Extract the (x, y) coordinate from the center of the cell holding the provided text.  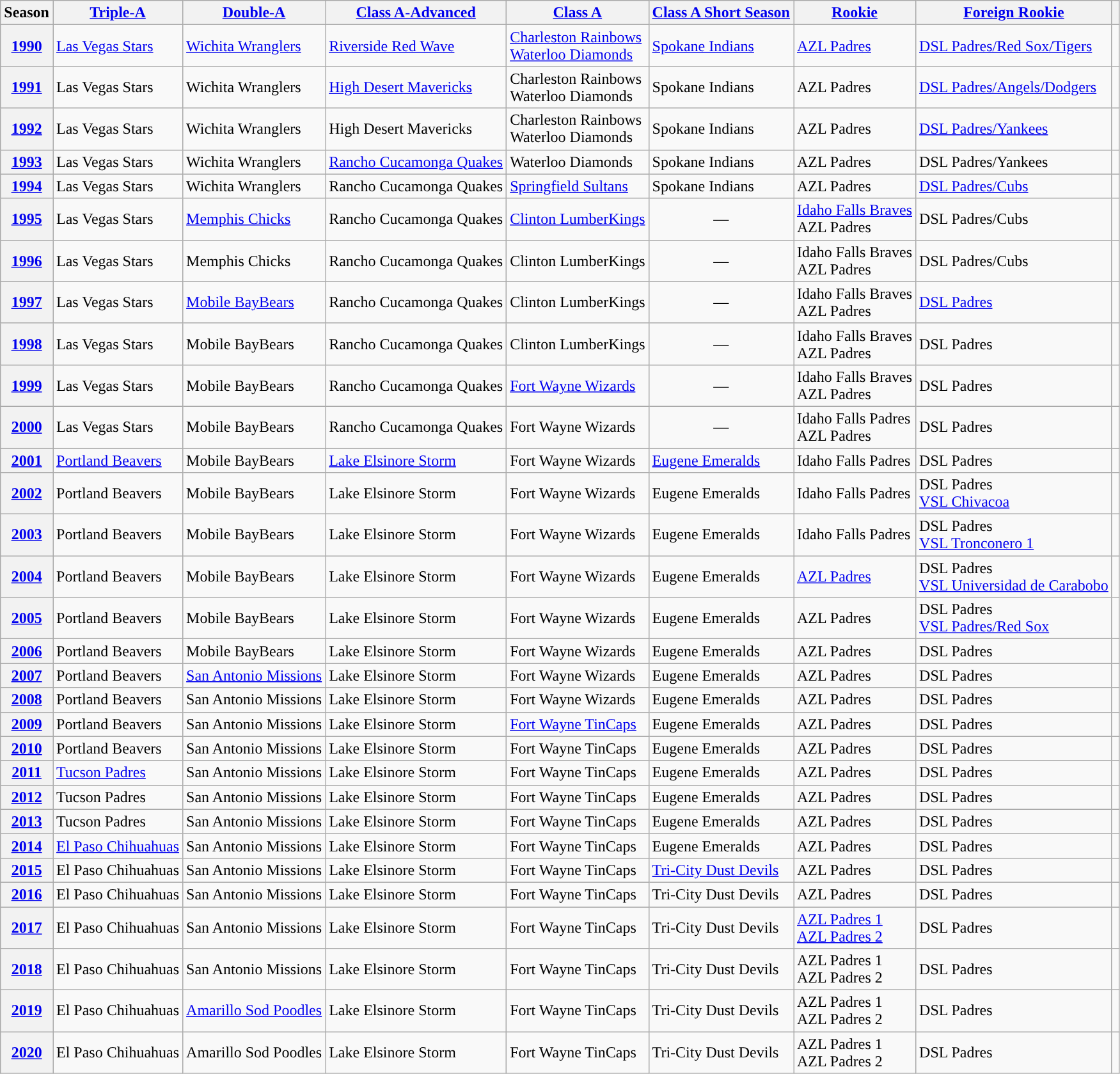
Springfield Sultans (578, 186)
Season (27, 13)
1991 (27, 87)
Class A (578, 13)
Double-A (255, 13)
2007 (27, 675)
2012 (27, 797)
1999 (27, 385)
2018 (27, 970)
2001 (27, 460)
2006 (27, 651)
1997 (27, 302)
Waterloo Diamonds (578, 162)
2019 (27, 1011)
1996 (27, 261)
DSL Padres/Angels/Dodgers (1014, 87)
2017 (27, 928)
1990 (27, 46)
Triple-A (118, 13)
2015 (27, 870)
1994 (27, 186)
DSL Padres/Red Sox/Tigers (1014, 46)
2009 (27, 724)
2008 (27, 700)
2002 (27, 494)
2003 (27, 535)
2004 (27, 577)
2014 (27, 846)
2011 (27, 773)
Class A-Advanced (416, 13)
DSL PadresVSL Tronconero 1 (1014, 535)
Foreign Rookie (1014, 13)
2000 (27, 427)
2010 (27, 748)
Class A Short Season (721, 13)
2020 (27, 1053)
DSL PadresVSL Universidad de Carabobo (1014, 577)
Riverside Red Wave (416, 46)
Idaho Falls PadresAZL Padres (855, 427)
DSL PadresVSL Chivacoa (1014, 494)
1995 (27, 219)
1993 (27, 162)
1998 (27, 344)
2013 (27, 821)
2016 (27, 894)
Rookie (855, 13)
2005 (27, 618)
1992 (27, 129)
DSL PadresVSL Padres/Red Sox (1014, 618)
